Find where the given text appears and provide that cell's center as [X, Y] coordinate. 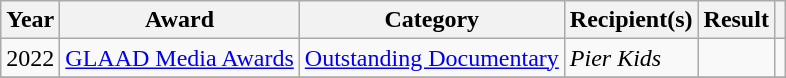
2022 [30, 58]
Pier Kids [631, 58]
Result [736, 20]
Award [180, 20]
GLAAD Media Awards [180, 58]
Category [432, 20]
Outstanding Documentary [432, 58]
Recipient(s) [631, 20]
Year [30, 20]
